Output the (X, Y) coordinate of the center of the cell containing the given text.  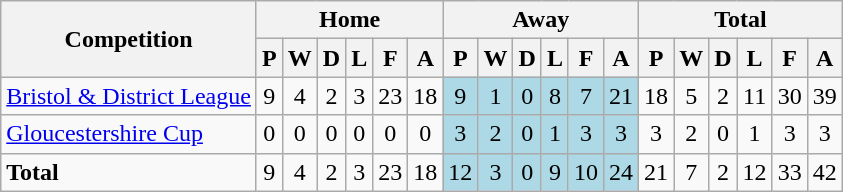
30 (790, 96)
8 (554, 96)
5 (692, 96)
10 (586, 172)
Home (349, 20)
11 (754, 96)
Competition (129, 39)
39 (824, 96)
24 (620, 172)
Gloucestershire Cup (129, 134)
33 (790, 172)
42 (824, 172)
Away (541, 20)
Bristol & District League (129, 96)
